Pinpoint the cell where the given text exists, returning its [X, Y] midpoint coordinate. 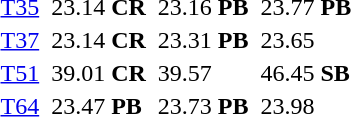
39.01 CR [99, 73]
23.14 CR [99, 40]
23.31 PB [203, 40]
39.57 [203, 73]
